Locate the cell with the specified text and output its [x, y] center coordinate. 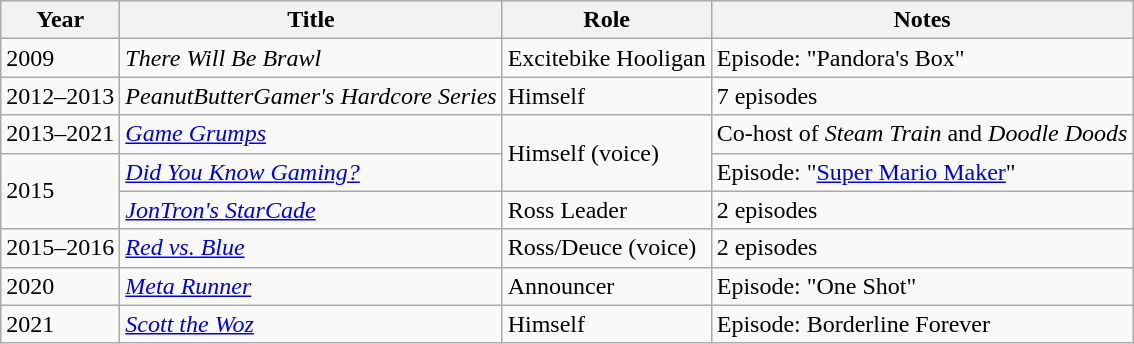
Notes [922, 20]
Game Grumps [311, 134]
Year [60, 20]
Did You Know Gaming? [311, 172]
2021 [60, 324]
2015–2016 [60, 248]
Title [311, 20]
7 episodes [922, 96]
PeanutButterGamer's Hardcore Series [311, 96]
2020 [60, 286]
There Will Be Brawl [311, 58]
Announcer [606, 286]
JonTron's StarCade [311, 210]
2015 [60, 191]
Role [606, 20]
2013–2021 [60, 134]
Episode: "Pandora's Box" [922, 58]
Episode: "One Shot" [922, 286]
Red vs. Blue [311, 248]
Meta Runner [311, 286]
Scott the Woz [311, 324]
2009 [60, 58]
Ross/Deuce (voice) [606, 248]
Excitebike Hooligan [606, 58]
Himself (voice) [606, 153]
Episode: "Super Mario Maker" [922, 172]
2012–2013 [60, 96]
Co-host of Steam Train and Doodle Doods [922, 134]
Episode: Borderline Forever [922, 324]
Ross Leader [606, 210]
